From the cell containing the given text, extract its center point as (X, Y) coordinate. 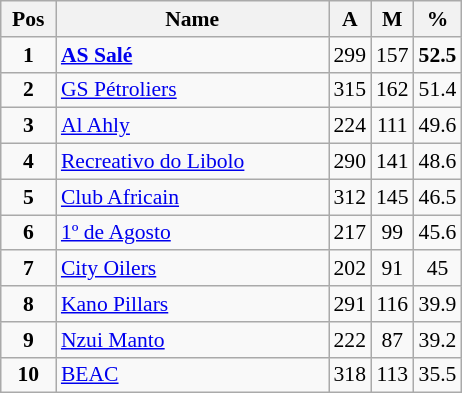
315 (350, 90)
52.5 (438, 55)
111 (392, 126)
2 (28, 90)
9 (28, 340)
39.9 (438, 304)
113 (392, 375)
222 (350, 340)
45.6 (438, 233)
45 (438, 269)
202 (350, 269)
141 (392, 162)
BEAC (192, 375)
1º de Agosto (192, 233)
4 (28, 162)
Nzui Manto (192, 340)
GS Pétroliers (192, 90)
145 (392, 197)
Pos (28, 19)
299 (350, 55)
5 (28, 197)
91 (392, 269)
10 (28, 375)
46.5 (438, 197)
51.4 (438, 90)
291 (350, 304)
6 (28, 233)
35.5 (438, 375)
8 (28, 304)
A (350, 19)
217 (350, 233)
3 (28, 126)
87 (392, 340)
49.6 (438, 126)
290 (350, 162)
7 (28, 269)
Recreativo do Libolo (192, 162)
99 (392, 233)
Club Africain (192, 197)
M (392, 19)
312 (350, 197)
39.2 (438, 340)
City Oilers (192, 269)
48.6 (438, 162)
AS Salé (192, 55)
162 (392, 90)
% (438, 19)
Al Ahly (192, 126)
1 (28, 55)
Kano Pillars (192, 304)
116 (392, 304)
224 (350, 126)
318 (350, 375)
157 (392, 55)
Name (192, 19)
